Locate the cell with the specified text and output its [X, Y] center coordinate. 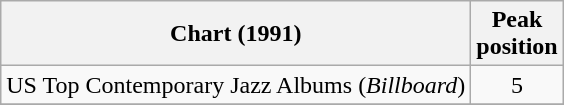
US Top Contemporary Jazz Albums (Billboard) [236, 85]
Chart (1991) [236, 34]
Peakposition [517, 34]
5 [517, 85]
